Return [x, y] of the center of cell containing provided text 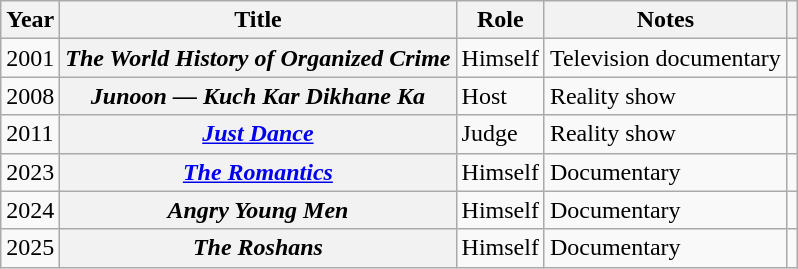
Title [258, 20]
The Romantics [258, 172]
Role [500, 20]
Judge [500, 134]
Notes [665, 20]
Junoon — Kuch Kar Dikhane Ka [258, 96]
2001 [30, 58]
Just Dance [258, 134]
2024 [30, 210]
The World History of Organized Crime [258, 58]
Host [500, 96]
Year [30, 20]
The Roshans [258, 248]
2008 [30, 96]
Television documentary [665, 58]
2023 [30, 172]
2011 [30, 134]
2025 [30, 248]
Angry Young Men [258, 210]
